Find where the given text appears and provide that cell's center as (X, Y) coordinate. 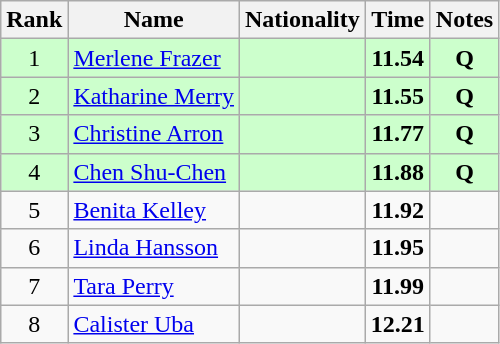
Linda Hansson (154, 248)
11.95 (398, 248)
11.99 (398, 286)
6 (34, 248)
Calister Uba (154, 324)
Notes (464, 20)
11.88 (398, 172)
Merlene Frazer (154, 58)
Name (154, 20)
1 (34, 58)
Rank (34, 20)
Nationality (303, 20)
Tara Perry (154, 286)
11.77 (398, 134)
Benita Kelley (154, 210)
11.55 (398, 96)
2 (34, 96)
Chen Shu-Chen (154, 172)
4 (34, 172)
3 (34, 134)
12.21 (398, 324)
8 (34, 324)
Christine Arron (154, 134)
Katharine Merry (154, 96)
7 (34, 286)
11.54 (398, 58)
5 (34, 210)
11.92 (398, 210)
Time (398, 20)
